From the cell containing the given text, extract its center point as (X, Y) coordinate. 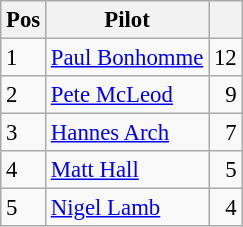
12 (226, 58)
Hannes Arch (128, 133)
2 (24, 95)
Pos (24, 20)
Paul Bonhomme (128, 58)
Nigel Lamb (128, 208)
9 (226, 95)
3 (24, 133)
Pete McLeod (128, 95)
7 (226, 133)
Pilot (128, 20)
Matt Hall (128, 170)
1 (24, 58)
